Return the [X, Y] coordinate for the center point of the cell that contains the specified text.  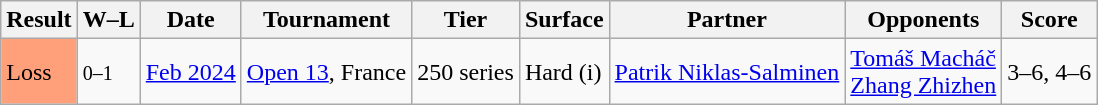
Partner [727, 20]
W–L [108, 20]
250 series [466, 72]
Opponents [924, 20]
Feb 2024 [190, 72]
Tier [466, 20]
Open 13, France [326, 72]
Tournament [326, 20]
0–1 [108, 72]
Loss [39, 72]
Score [1050, 20]
Surface [564, 20]
Date [190, 20]
3–6, 4–6 [1050, 72]
Patrik Niklas-Salminen [727, 72]
Result [39, 20]
Tomáš Macháč Zhang Zhizhen [924, 72]
Hard (i) [564, 72]
